Output the (x, y) coordinate of the center of the cell containing the given text.  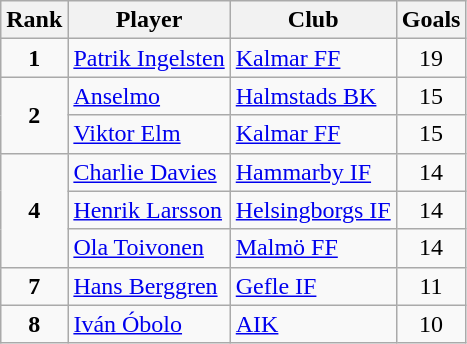
Gefle IF (313, 286)
11 (431, 286)
Iván Óbolo (149, 324)
1 (34, 58)
Anselmo (149, 96)
7 (34, 286)
Charlie Davies (149, 172)
2 (34, 115)
Malmö FF (313, 248)
Viktor Elm (149, 134)
Player (149, 20)
19 (431, 58)
10 (431, 324)
Goals (431, 20)
Hans Berggren (149, 286)
Hammarby IF (313, 172)
Rank (34, 20)
Halmstads BK (313, 96)
Henrik Larsson (149, 210)
Ola Toivonen (149, 248)
Club (313, 20)
Patrik Ingelsten (149, 58)
Helsingborgs IF (313, 210)
AIK (313, 324)
8 (34, 324)
4 (34, 210)
